Extract the [X, Y] coordinate from the center of the cell holding the provided text.  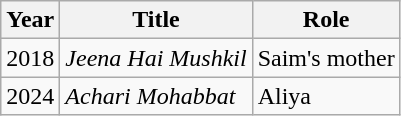
Role [326, 20]
Year [30, 20]
2018 [30, 58]
Achari Mohabbat [156, 96]
Jeena Hai Mushkil [156, 58]
Title [156, 20]
2024 [30, 96]
Saim's mother [326, 58]
Aliya [326, 96]
